Output the [X, Y] coordinate of the center of the cell containing the given text.  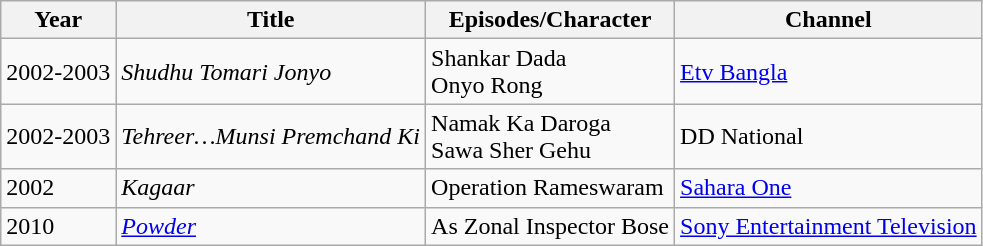
Etv Bangla [829, 72]
Kagaar [271, 188]
As Zonal Inspector Bose [550, 226]
Namak Ka DarogaSawa Sher Gehu [550, 136]
Episodes/Character [550, 20]
DD National [829, 136]
Shudhu Tomari Jonyo [271, 72]
Operation Rameswaram [550, 188]
Year [58, 20]
Sony Entertainment Television [829, 226]
Shankar DadaOnyo Rong [550, 72]
Channel [829, 20]
2002 [58, 188]
Powder [271, 226]
Title [271, 20]
Tehreer…Munsi Premchand Ki [271, 136]
2010 [58, 226]
Sahara One [829, 188]
